Extract the (x, y) coordinate from the center of the cell holding the provided text.  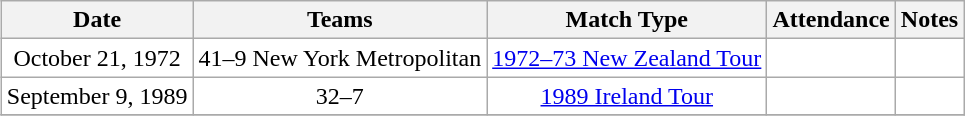
Match Type (627, 20)
September 9, 1989 (97, 96)
41–9 New York Metropolitan (340, 58)
Attendance (831, 20)
32–7 (340, 96)
Notes (929, 20)
1989 Ireland Tour (627, 96)
October 21, 1972 (97, 58)
Date (97, 20)
Teams (340, 20)
1972–73 New Zealand Tour (627, 58)
